Identify which cell holds the provided text, then report its (X, Y) central coordinate. 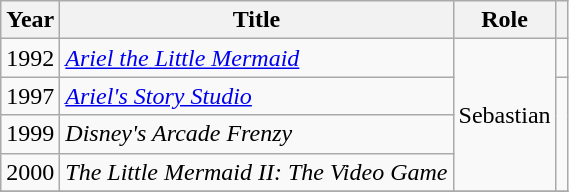
2000 (30, 172)
Ariel the Little Mermaid (256, 58)
1997 (30, 96)
Disney's Arcade Frenzy (256, 134)
1992 (30, 58)
Title (256, 20)
Sebastian (504, 115)
Year (30, 20)
Role (504, 20)
Ariel's Story Studio (256, 96)
1999 (30, 134)
The Little Mermaid II: The Video Game (256, 172)
